Provide the [X, Y] coordinate of the cell's center where the given text is located.  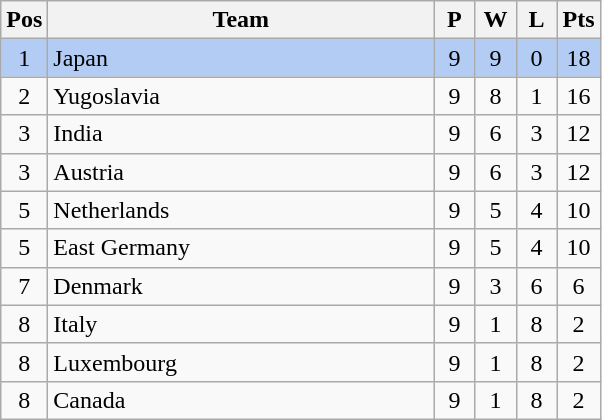
East Germany [241, 248]
Japan [241, 58]
Netherlands [241, 210]
Yugoslavia [241, 96]
0 [536, 58]
Austria [241, 172]
7 [24, 286]
Italy [241, 324]
Pts [578, 20]
Denmark [241, 286]
P [454, 20]
W [496, 20]
Pos [24, 20]
Canada [241, 400]
L [536, 20]
India [241, 134]
Luxembourg [241, 362]
18 [578, 58]
16 [578, 96]
Team [241, 20]
